For the text-containing cell, return its midpoint in [x, y] coordinate format. 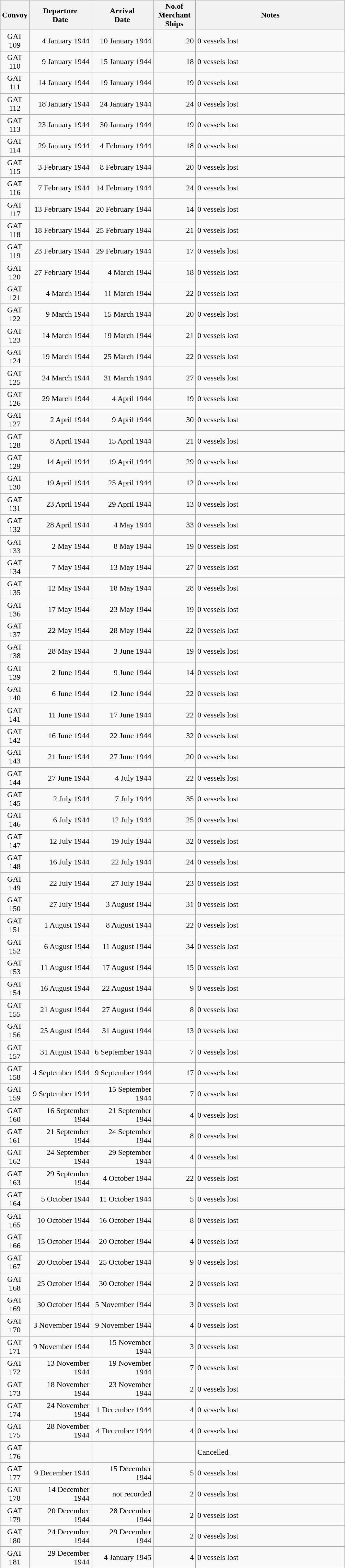
GAT 153 [15, 967]
17 May 1944 [60, 609]
GAT 139 [15, 673]
4 February 1944 [122, 146]
15 October 1944 [60, 1241]
5 November 1944 [122, 1305]
28 November 1944 [60, 1431]
6 September 1944 [122, 1052]
16 June 1944 [60, 736]
GAT 121 [15, 293]
12 June 1944 [122, 694]
29 January 1944 [60, 146]
GAT 159 [15, 1094]
GAT 144 [15, 778]
19 November 1944 [122, 1368]
17 August 1944 [122, 967]
2 April 1944 [60, 420]
23 January 1944 [60, 125]
2 June 1944 [60, 673]
28 April 1944 [60, 525]
21 June 1944 [60, 757]
25 April 1944 [122, 483]
GAT 129 [15, 462]
No.of Merchant Ships [174, 15]
27 August 1944 [122, 1010]
GAT 136 [15, 609]
25 March 1944 [122, 357]
18 May 1944 [122, 588]
28 December 1944 [122, 1515]
GAT 119 [15, 251]
14 February 1944 [122, 188]
16 July 1944 [60, 862]
7 May 1944 [60, 567]
GAT 158 [15, 1073]
GAT 130 [15, 483]
GAT 157 [15, 1052]
3 June 1944 [122, 651]
10 January 1944 [122, 41]
GAT 113 [15, 125]
GAT 127 [15, 420]
16 August 1944 [60, 989]
GAT 151 [15, 925]
18 January 1944 [60, 104]
4 April 1944 [122, 399]
GAT 156 [15, 1031]
ArrivalDate [122, 15]
23 May 1944 [122, 609]
GAT 155 [15, 1010]
Notes [270, 15]
not recorded [122, 1494]
14 January 1944 [60, 83]
5 October 1944 [60, 1199]
GAT 162 [15, 1157]
GAT 138 [15, 651]
28 [174, 588]
GAT 125 [15, 378]
4 September 1944 [60, 1073]
31 [174, 904]
GAT 175 [15, 1431]
GAT 163 [15, 1178]
31 March 1944 [122, 378]
GAT 135 [15, 588]
29 March 1944 [60, 399]
GAT 181 [15, 1557]
12 [174, 483]
33 [174, 525]
13 February 1944 [60, 209]
GAT 131 [15, 504]
GAT 161 [15, 1136]
GAT 148 [15, 862]
7 February 1944 [60, 188]
Cancelled [270, 1452]
GAT 174 [15, 1410]
4 January 1944 [60, 41]
GAT 178 [15, 1494]
12 May 1944 [60, 588]
GAT 179 [15, 1515]
29 April 1944 [122, 504]
GAT 132 [15, 525]
29 February 1944 [122, 251]
15 [174, 967]
GAT 120 [15, 272]
29 [174, 462]
25 February 1944 [122, 230]
23 April 1944 [60, 504]
GAT 122 [15, 315]
4 December 1944 [122, 1431]
15 December 1944 [122, 1473]
6 June 1944 [60, 694]
GAT 165 [15, 1220]
23 November 1944 [122, 1389]
1 December 1944 [122, 1410]
9 March 1944 [60, 315]
24 March 1944 [60, 378]
3 February 1944 [60, 167]
8 May 1944 [122, 546]
7 July 1944 [122, 799]
DepartureDate [60, 15]
22 May 1944 [60, 631]
17 June 1944 [122, 715]
GAT 160 [15, 1115]
6 July 1944 [60, 820]
GAT 172 [15, 1368]
27 February 1944 [60, 272]
19 January 1944 [122, 83]
13 November 1944 [60, 1368]
GAT 110 [15, 62]
23 February 1944 [60, 251]
34 [174, 946]
24 November 1944 [60, 1410]
8 April 1944 [60, 441]
GAT 164 [15, 1199]
3 August 1944 [122, 904]
4 October 1944 [122, 1178]
10 October 1944 [60, 1220]
GAT 140 [15, 694]
22 August 1944 [122, 989]
25 August 1944 [60, 1031]
25 [174, 820]
GAT 146 [15, 820]
15 March 1944 [122, 315]
21 August 1944 [60, 1010]
GAT 114 [15, 146]
2 May 1944 [60, 546]
GAT 116 [15, 188]
GAT 150 [15, 904]
9 April 1944 [122, 420]
20 December 1944 [60, 1515]
14 April 1944 [60, 462]
GAT 169 [15, 1305]
GAT 109 [15, 41]
GAT 177 [15, 1473]
11 June 1944 [60, 715]
1 August 1944 [60, 925]
6 August 1944 [60, 946]
2 July 1944 [60, 799]
GAT 111 [15, 83]
GAT 137 [15, 631]
GAT 170 [15, 1325]
13 May 1944 [122, 567]
GAT 173 [15, 1389]
14 December 1944 [60, 1494]
20 February 1944 [122, 209]
GAT 126 [15, 399]
GAT 145 [15, 799]
15 September 1944 [122, 1094]
GAT 134 [15, 567]
14 March 1944 [60, 335]
18 November 1944 [60, 1389]
11 March 1944 [122, 293]
4 January 1945 [122, 1557]
GAT 118 [15, 230]
GAT 154 [15, 989]
3 November 1944 [60, 1325]
GAT 133 [15, 546]
9 January 1944 [60, 62]
30 [174, 420]
GAT 117 [15, 209]
8 August 1944 [122, 925]
GAT 123 [15, 335]
24 December 1944 [60, 1536]
GAT 166 [15, 1241]
23 [174, 883]
35 [174, 799]
GAT 168 [15, 1283]
GAT 176 [15, 1452]
9 June 1944 [122, 673]
GAT 141 [15, 715]
16 September 1944 [60, 1115]
GAT 180 [15, 1536]
8 February 1944 [122, 167]
GAT 167 [15, 1262]
15 April 1944 [122, 441]
GAT 115 [15, 167]
GAT 112 [15, 104]
GAT 124 [15, 357]
18 February 1944 [60, 230]
15 January 1944 [122, 62]
24 January 1944 [122, 104]
4 July 1944 [122, 778]
GAT 152 [15, 946]
16 October 1944 [122, 1220]
22 June 1944 [122, 736]
11 October 1944 [122, 1199]
9 December 1944 [60, 1473]
19 July 1944 [122, 841]
GAT 143 [15, 757]
GAT 149 [15, 883]
GAT 171 [15, 1347]
30 January 1944 [122, 125]
GAT 128 [15, 441]
GAT 147 [15, 841]
Convoy [15, 15]
GAT 142 [15, 736]
4 May 1944 [122, 525]
15 November 1944 [122, 1347]
